Provide the [x, y] coordinate of the cell's center where the given text is located.  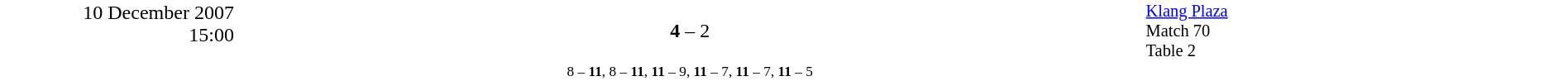
Klang PlazaMatch 70Table 2 [1356, 31]
8 – 11, 8 – 11, 11 – 9, 11 – 7, 11 – 7, 11 – 5 [690, 71]
4 – 2 [690, 31]
10 December 200715:00 [117, 40]
